Find where the given text appears and provide that cell's center as (X, Y) coordinate. 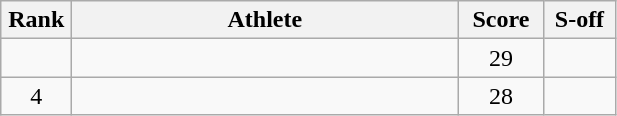
4 (36, 96)
Score (501, 20)
S-off (580, 20)
28 (501, 96)
29 (501, 58)
Rank (36, 20)
Athlete (265, 20)
